Capture the cell that displays the provided text and extract its (X, Y) central coordinate. 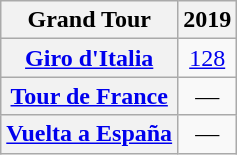
Grand Tour (90, 20)
Giro d'Italia (90, 58)
2019 (208, 20)
Vuelta a España (90, 134)
Tour de France (90, 96)
128 (208, 58)
